Pinpoint the cell where the given text exists, returning its [X, Y] midpoint coordinate. 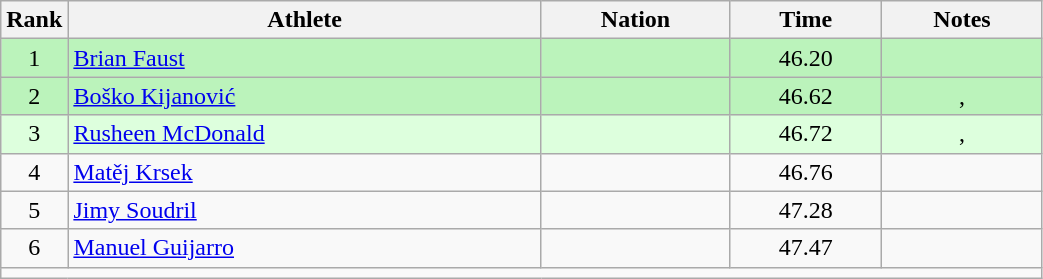
1 [34, 58]
Brian Faust [305, 58]
Boško Kijanović [305, 96]
46.76 [806, 172]
Manuel Guijarro [305, 248]
Jimy Soudril [305, 210]
47.47 [806, 248]
Time [806, 20]
Rusheen McDonald [305, 134]
47.28 [806, 210]
3 [34, 134]
4 [34, 172]
5 [34, 210]
46.20 [806, 58]
Notes [962, 20]
46.72 [806, 134]
Athlete [305, 20]
Matěj Krsek [305, 172]
Nation [635, 20]
46.62 [806, 96]
2 [34, 96]
6 [34, 248]
Rank [34, 20]
